Find where the given text appears and provide that cell's center as [X, Y] coordinate. 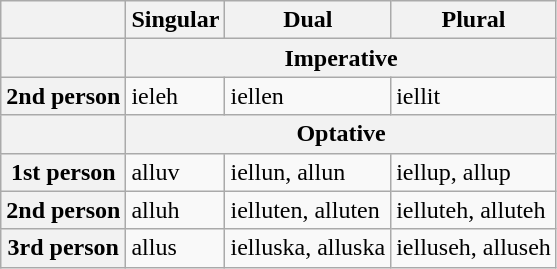
Singular [176, 20]
iellun, allun [308, 172]
1st person [64, 172]
ieleh [176, 96]
Imperative [341, 58]
ielluska, alluska [308, 248]
ielluseh, alluseh [474, 248]
ielluten, alluten [308, 210]
allus [176, 248]
iellit [474, 96]
Plural [474, 20]
alluh [176, 210]
iellup, allup [474, 172]
alluv [176, 172]
iellen [308, 96]
Optative [341, 134]
3rd person [64, 248]
Dual [308, 20]
ielluteh, alluteh [474, 210]
